Detect which cell encompasses the target text, then output its [x, y] center coordinate. 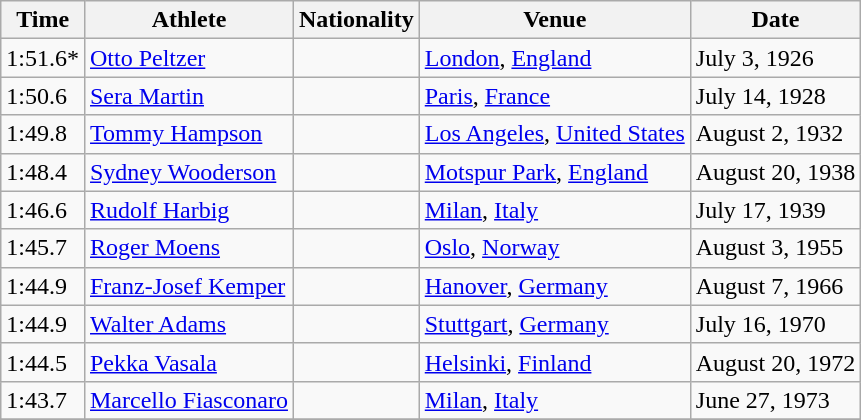
Roger Moens [188, 248]
August 20, 1938 [775, 172]
Oslo, Norway [554, 248]
July 14, 1928 [775, 96]
August 20, 1972 [775, 362]
Otto Peltzer [188, 58]
July 16, 1970 [775, 324]
August 7, 1966 [775, 286]
Athlete [188, 20]
Helsinki, Finland [554, 362]
Walter Adams [188, 324]
Sydney Wooderson [188, 172]
Paris, France [554, 96]
1:48.4 [43, 172]
Motspur Park, England [554, 172]
July 17, 1939 [775, 210]
1:46.6 [43, 210]
1:49.8 [43, 134]
Franz-Josef Kemper [188, 286]
Time [43, 20]
Rudolf Harbig [188, 210]
1:45.7 [43, 248]
Nationality [356, 20]
Sera Martin [188, 96]
Stuttgart, Germany [554, 324]
1:43.7 [43, 400]
August 3, 1955 [775, 248]
Tommy Hampson [188, 134]
July 3, 1926 [775, 58]
June 27, 1973 [775, 400]
1:44.5 [43, 362]
August 2, 1932 [775, 134]
Marcello Fiasconaro [188, 400]
Date [775, 20]
Pekka Vasala [188, 362]
Los Angeles, United States [554, 134]
London, England [554, 58]
Hanover, Germany [554, 286]
Venue [554, 20]
1:50.6 [43, 96]
1:51.6* [43, 58]
